Output the (X, Y) coordinate of the center of the cell containing the given text.  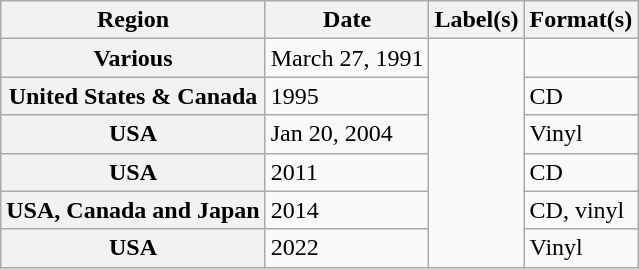
2022 (347, 248)
USA, Canada and Japan (133, 210)
United States & Canada (133, 96)
Jan 20, 2004 (347, 134)
Date (347, 20)
2011 (347, 172)
Various (133, 58)
CD, vinyl (581, 210)
Format(s) (581, 20)
Region (133, 20)
1995 (347, 96)
2014 (347, 210)
Label(s) (476, 20)
March 27, 1991 (347, 58)
